Detect which cell encompasses the target text, then output its [x, y] center coordinate. 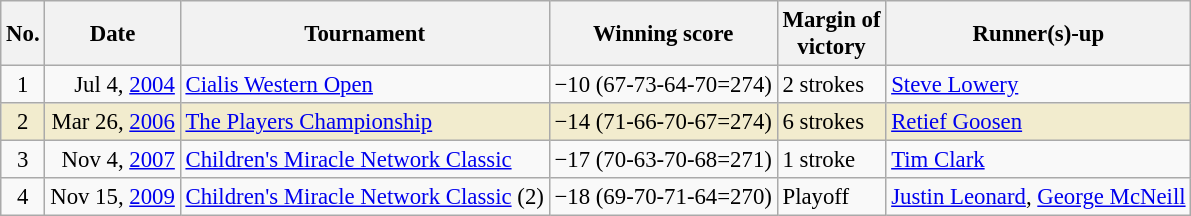
Tournament [364, 34]
Children's Miracle Network Classic [364, 160]
The Players Championship [364, 122]
Jul 4, 2004 [112, 85]
1 stroke [832, 160]
Winning score [663, 34]
Cialis Western Open [364, 85]
−10 (67-73-64-70=274) [663, 85]
6 strokes [832, 122]
Nov 15, 2009 [112, 197]
2 strokes [832, 85]
1 [23, 85]
Playoff [832, 197]
Mar 26, 2006 [112, 122]
−18 (69-70-71-64=270) [663, 197]
Tim Clark [1038, 160]
Runner(s)-up [1038, 34]
2 [23, 122]
3 [23, 160]
Children's Miracle Network Classic (2) [364, 197]
No. [23, 34]
Nov 4, 2007 [112, 160]
Justin Leonard, George McNeill [1038, 197]
Steve Lowery [1038, 85]
4 [23, 197]
Date [112, 34]
−14 (71-66-70-67=274) [663, 122]
−17 (70-63-70-68=271) [663, 160]
Retief Goosen [1038, 122]
Margin ofvictory [832, 34]
